Determine the [X, Y] coordinate at the center of the cell enclosing the given text.  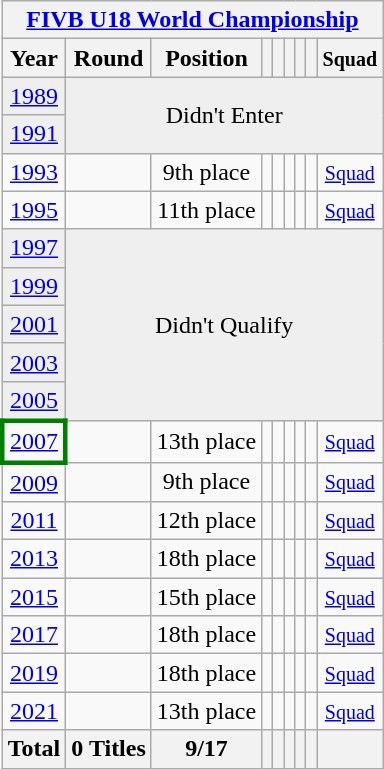
1989 [34, 96]
0 Titles [109, 749]
2003 [34, 362]
1997 [34, 248]
2021 [34, 711]
1999 [34, 286]
Total [34, 749]
Didn't Enter [224, 115]
2001 [34, 324]
9/17 [206, 749]
Year [34, 58]
2007 [34, 442]
FIVB U18 World Championship [192, 20]
1995 [34, 210]
1991 [34, 134]
1993 [34, 172]
2009 [34, 482]
Round [109, 58]
2017 [34, 635]
Didn't Qualify [224, 325]
11th place [206, 210]
15th place [206, 597]
Position [206, 58]
2019 [34, 673]
2015 [34, 597]
2011 [34, 521]
2013 [34, 559]
2005 [34, 401]
12th place [206, 521]
